Extract the [X, Y] coordinate from the center of the cell holding the provided text.  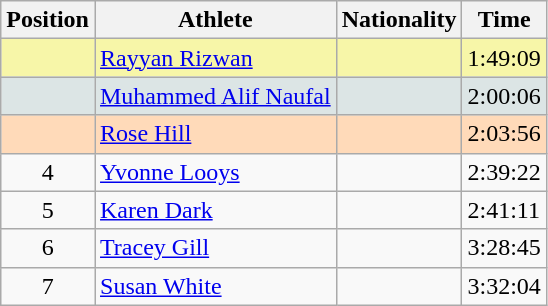
Susan White [215, 286]
2:41:11 [504, 210]
4 [48, 172]
Karen Dark [215, 210]
6 [48, 248]
3:32:04 [504, 286]
2:00:06 [504, 96]
7 [48, 286]
Time [504, 20]
1:49:09 [504, 58]
Rayyan Rizwan [215, 58]
Muhammed Alif Naufal [215, 96]
Nationality [399, 20]
3:28:45 [504, 248]
Tracey Gill [215, 248]
2:39:22 [504, 172]
5 [48, 210]
Athlete [215, 20]
Position [48, 20]
2:03:56 [504, 134]
Yvonne Looys [215, 172]
Rose Hill [215, 134]
